Locate the cell with the specified text and output its [x, y] center coordinate. 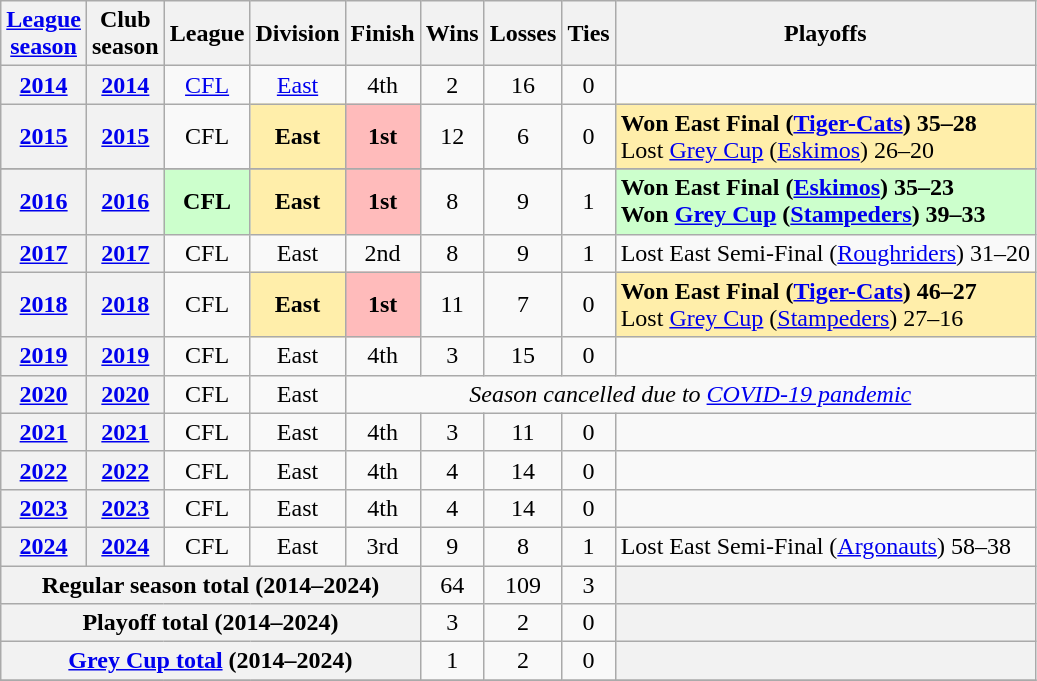
Season cancelled due to COVID-19 pandemic [690, 394]
16 [523, 85]
2nd [382, 253]
Losses [523, 34]
Regular season total (2014–2024) [210, 585]
Playoff total (2014–2024) [210, 623]
Won East Final (Tiger-Cats) 35–28Lost Grey Cup (Eskimos) 26–20 [825, 136]
Finish [382, 34]
64 [452, 585]
Lost East Semi-Final (Roughriders) 31–20 [825, 253]
Playoffs [825, 34]
15 [523, 356]
Division [298, 34]
Lost East Semi-Final (Argonauts) 58–38 [825, 546]
Grey Cup total (2014–2024) [210, 661]
6 [523, 136]
Won East Final (Tiger-Cats) 46–27Lost Grey Cup (Stampeders) 27–16 [825, 304]
109 [523, 585]
Leagueseason [44, 34]
7 [523, 304]
Won East Final (Eskimos) 35–23Won Grey Cup (Stampeders) 39–33 [825, 202]
Clubseason [125, 34]
12 [452, 136]
Wins [452, 34]
League [207, 34]
3rd [382, 546]
Ties [588, 34]
